Search for the cell housing the specified text and yield its [x, y] center coordinate. 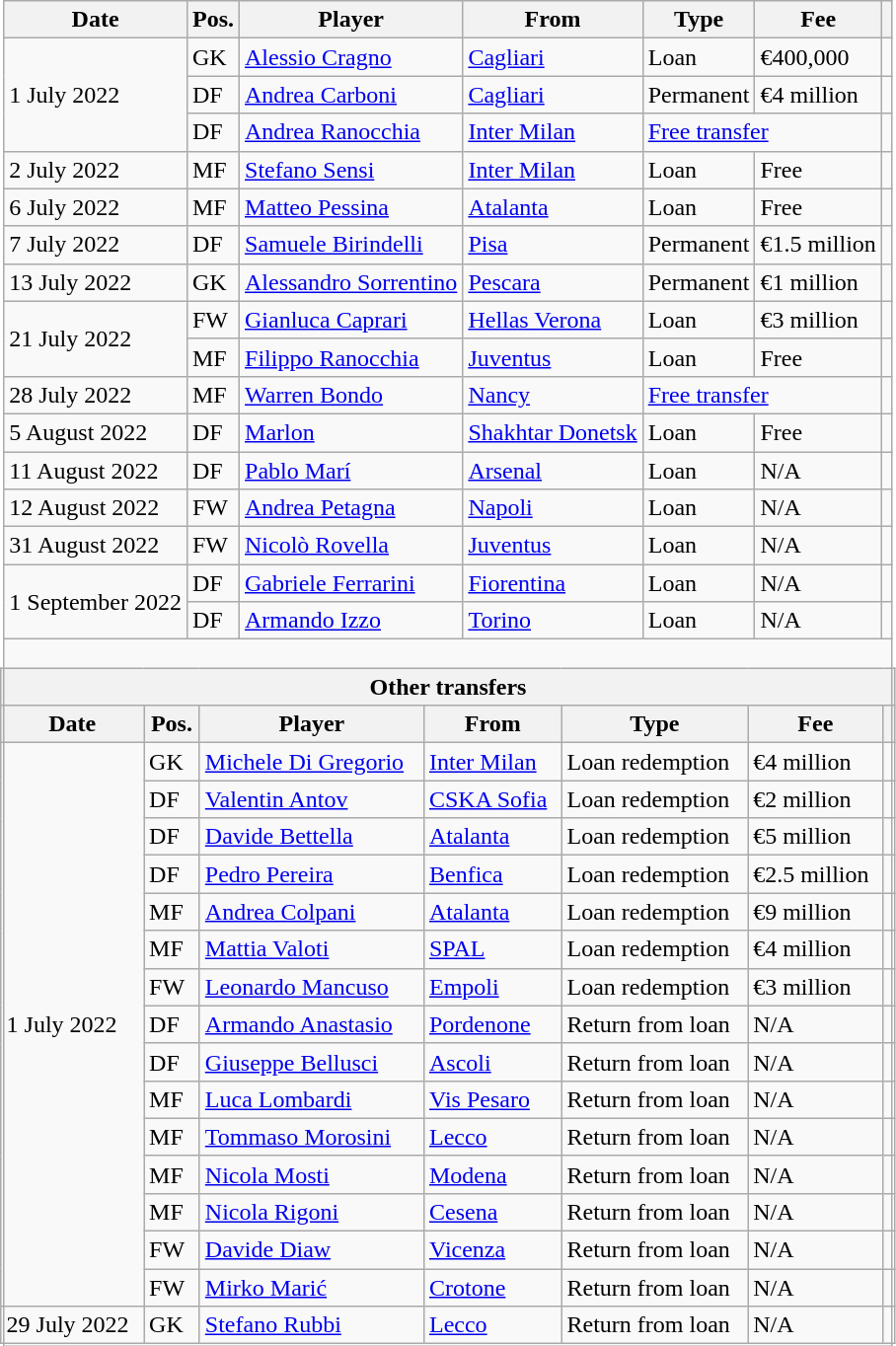
Leonardo Mancuso [312, 987]
Nicola Mosti [312, 1174]
Stefano Sensi [351, 170]
Other transfers [448, 687]
Andrea Ranocchia [351, 132]
11 August 2022 [96, 471]
Nicola Rigoni [312, 1212]
Mirko Marić [312, 1288]
Giuseppe Bellusci [312, 1062]
Nancy [553, 395]
13 July 2022 [96, 282]
Davide Bettella [312, 837]
Davide Diaw [312, 1250]
Pordenone [492, 1024]
Arsenal [553, 471]
29 July 2022 [72, 1325]
Napoli [553, 508]
Andrea Colpani [312, 912]
Alessandro Sorrentino [351, 282]
Cesena [492, 1212]
Tommaso Morosini [312, 1137]
Pisa [553, 245]
Empoli [492, 987]
2 July 2022 [96, 170]
Armando Anastasio [312, 1024]
Fiorentina [553, 583]
Gianluca Caprari [351, 320]
CSKA Sofia [492, 799]
Matteo Pessina [351, 207]
21 July 2022 [96, 338]
31 August 2022 [96, 546]
Modena [492, 1174]
€2.5 million [815, 874]
5 August 2022 [96, 432]
7 July 2022 [96, 245]
Hellas Verona [553, 320]
Ascoli [492, 1062]
12 August 2022 [96, 508]
Mattia Valoti [312, 949]
€1 million [818, 282]
Shakhtar Donetsk [553, 432]
SPAL [492, 949]
Pescara [553, 282]
€1.5 million [818, 245]
Pedro Pereira [312, 874]
€5 million [815, 837]
Andrea Carboni [351, 95]
€9 million [815, 912]
Armando Izzo [351, 621]
Marlon [351, 432]
Gabriele Ferrarini [351, 583]
Samuele Birindelli [351, 245]
28 July 2022 [96, 395]
Torino [553, 621]
Valentin Antov [312, 799]
€400,000 [818, 57]
Filippo Ranocchia [351, 357]
€2 million [815, 799]
Michele Di Gregorio [312, 762]
1 September 2022 [96, 602]
Warren Bondo [351, 395]
Vicenza [492, 1250]
Andrea Petagna [351, 508]
Crotone [492, 1288]
Nicolò Rovella [351, 546]
Pablo Marí [351, 471]
Luca Lombardi [312, 1099]
Vis Pesaro [492, 1099]
Alessio Cragno [351, 57]
6 July 2022 [96, 207]
Stefano Rubbi [312, 1325]
Benfica [492, 874]
